Pinpoint the cell where the given text exists, returning its [x, y] midpoint coordinate. 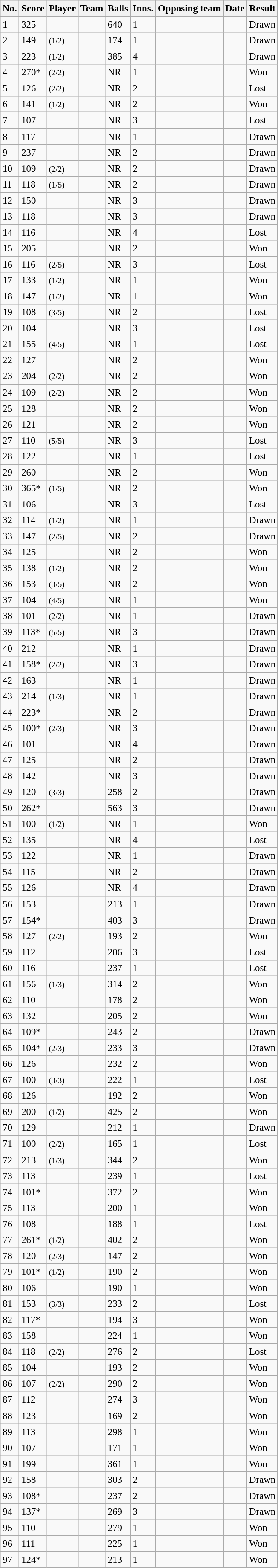
48 [10, 776]
86 [10, 1384]
79 [10, 1272]
155 [33, 344]
142 [33, 776]
10 [10, 168]
Score [33, 9]
94 [10, 1512]
402 [118, 1240]
165 [118, 1144]
113* [33, 632]
6 [10, 104]
563 [118, 808]
Team [92, 9]
12 [10, 200]
71 [10, 1144]
55 [10, 888]
325 [33, 25]
403 [118, 920]
61 [10, 984]
640 [118, 25]
150 [33, 200]
46 [10, 744]
123 [33, 1416]
91 [10, 1464]
19 [10, 312]
141 [33, 104]
24 [10, 392]
34 [10, 552]
163 [33, 680]
258 [118, 792]
33 [10, 536]
17 [10, 280]
9 [10, 152]
56 [10, 904]
68 [10, 1096]
225 [118, 1544]
58 [10, 936]
14 [10, 232]
121 [33, 424]
171 [118, 1448]
279 [118, 1528]
128 [33, 408]
276 [118, 1352]
124* [33, 1560]
30 [10, 488]
21 [10, 344]
178 [118, 1000]
76 [10, 1224]
11 [10, 184]
239 [118, 1176]
69 [10, 1112]
26 [10, 424]
77 [10, 1240]
13 [10, 217]
62 [10, 1000]
298 [118, 1432]
22 [10, 360]
82 [10, 1320]
49 [10, 792]
93 [10, 1496]
223* [33, 712]
269 [118, 1512]
303 [118, 1480]
15 [10, 248]
223 [33, 57]
40 [10, 648]
117* [33, 1320]
232 [118, 1064]
No. [10, 9]
Date [235, 9]
51 [10, 824]
37 [10, 600]
169 [118, 1416]
156 [33, 984]
111 [33, 1544]
114 [33, 520]
20 [10, 328]
135 [33, 840]
59 [10, 952]
63 [10, 1016]
174 [118, 40]
Balls [118, 9]
18 [10, 296]
109* [33, 1032]
192 [118, 1096]
385 [118, 57]
7 [10, 120]
Inns. [143, 9]
28 [10, 456]
344 [118, 1160]
97 [10, 1560]
137* [33, 1512]
83 [10, 1336]
42 [10, 680]
25 [10, 408]
47 [10, 760]
Opposing team [189, 9]
57 [10, 920]
90 [10, 1448]
60 [10, 968]
260 [33, 472]
100* [33, 728]
54 [10, 872]
361 [118, 1464]
39 [10, 632]
314 [118, 984]
50 [10, 808]
243 [118, 1032]
89 [10, 1432]
52 [10, 840]
Player [62, 9]
372 [118, 1192]
149 [33, 40]
72 [10, 1160]
262* [33, 808]
80 [10, 1288]
81 [10, 1304]
129 [33, 1128]
154* [33, 920]
224 [118, 1336]
32 [10, 520]
84 [10, 1352]
75 [10, 1208]
85 [10, 1368]
5 [10, 88]
95 [10, 1528]
206 [118, 952]
270* [33, 72]
45 [10, 728]
290 [118, 1384]
73 [10, 1176]
117 [33, 137]
38 [10, 616]
365* [33, 488]
132 [33, 1016]
64 [10, 1032]
16 [10, 264]
96 [10, 1544]
214 [33, 696]
27 [10, 440]
35 [10, 568]
78 [10, 1256]
115 [33, 872]
194 [118, 1320]
8 [10, 137]
36 [10, 584]
Result [262, 9]
43 [10, 696]
87 [10, 1400]
199 [33, 1464]
204 [33, 376]
425 [118, 1112]
188 [118, 1224]
65 [10, 1048]
31 [10, 504]
261* [33, 1240]
274 [118, 1400]
133 [33, 280]
67 [10, 1080]
138 [33, 568]
108* [33, 1496]
23 [10, 376]
41 [10, 664]
104* [33, 1048]
222 [118, 1080]
88 [10, 1416]
74 [10, 1192]
44 [10, 712]
70 [10, 1128]
66 [10, 1064]
53 [10, 856]
29 [10, 472]
158* [33, 664]
92 [10, 1480]
